Search for the cell housing the specified text and yield its [X, Y] center coordinate. 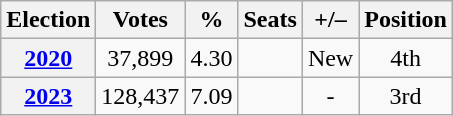
4th [406, 58]
2023 [48, 96]
4.30 [212, 58]
New [330, 58]
7.09 [212, 96]
Votes [140, 20]
2020 [48, 58]
3rd [406, 96]
128,437 [140, 96]
37,899 [140, 58]
- [330, 96]
+/– [330, 20]
% [212, 20]
Election [48, 20]
Position [406, 20]
Seats [270, 20]
